Pinpoint the cell where the given text exists, returning its [x, y] midpoint coordinate. 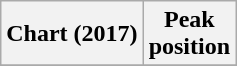
Peakposition [189, 34]
Chart (2017) [72, 34]
